Output the (x, y) coordinate of the center of the cell containing the given text.  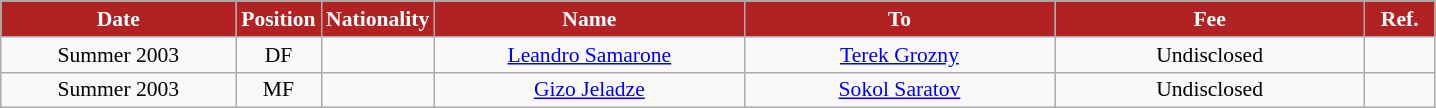
MF (278, 90)
Gizo Jeladze (589, 90)
Position (278, 19)
Name (589, 19)
DF (278, 55)
Ref. (1400, 19)
Leandro Samarone (589, 55)
To (899, 19)
Terek Grozny (899, 55)
Fee (1210, 19)
Date (118, 19)
Nationality (378, 19)
Sokol Saratov (899, 90)
